Locate the cell with the specified text and output its (x, y) center coordinate. 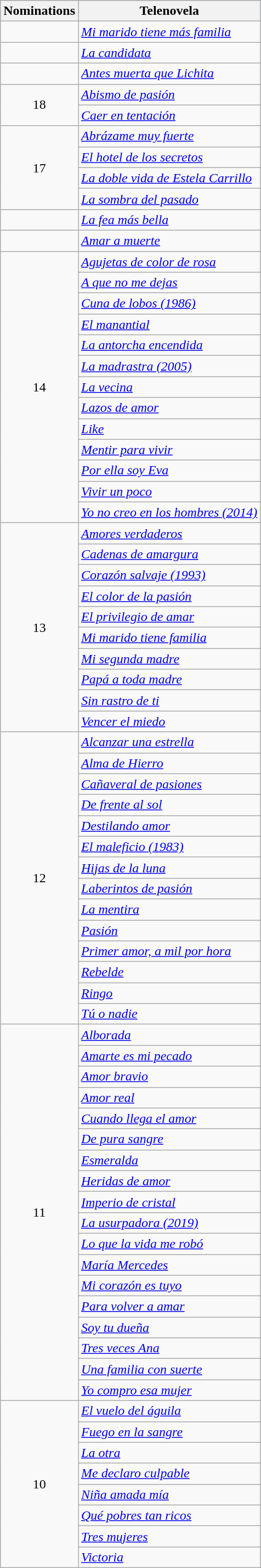
18 (39, 105)
La vecina (169, 387)
Qué pobres tan ricos (169, 1515)
Primer amor, a mil por hora (169, 951)
Alcanzar una estrella (169, 742)
Cadenas de amargura (169, 554)
Mi marido tiene familia (169, 638)
Mentir para vivir (169, 450)
Tres veces Ana (169, 1348)
Mi segunda madre (169, 659)
Sin rastro de ti (169, 701)
Mi corazón es tuyo (169, 1286)
Lazos de amor (169, 408)
Cuna de lobos (1986) (169, 304)
Tres mujeres (169, 1536)
Caer en tentación (169, 115)
13 (39, 627)
El vuelo del águila (169, 1411)
El maleficio (1983) (169, 847)
Vencer el miedo (169, 721)
Fuego en la sangre (169, 1432)
Imperio de cristal (169, 1202)
11 (39, 1212)
Telenovela (169, 11)
Yo no creo en los hombres (2014) (169, 512)
Victoria (169, 1557)
Vivir un poco (169, 491)
Amores verdaderos (169, 533)
Pasión (169, 931)
Destilando amor (169, 826)
Mi marido tiene más familia (169, 32)
Alma de Hierro (169, 763)
La usurpadora (2019) (169, 1223)
María Mercedes (169, 1264)
El manantial (169, 324)
De frente al sol (169, 805)
Ringo (169, 993)
10 (39, 1484)
Hijas de la luna (169, 867)
Like (169, 429)
Cuando llega el amor (169, 1118)
Heridas de amor (169, 1181)
La antorcha encendida (169, 345)
Laberintos de pasión (169, 888)
Nominations (39, 11)
El hotel de los secretos (169, 157)
Yo compro esa mujer (169, 1390)
Abrázame muy fuerte (169, 136)
La madrastra (2005) (169, 366)
12 (39, 878)
Por ella soy Eva (169, 471)
Lo que la vida me robó (169, 1244)
A que no me dejas (169, 283)
Abismo de pasión (169, 94)
Amar a muerte (169, 240)
Amarte es mi pecado (169, 1056)
La otra (169, 1453)
Esmeralda (169, 1160)
Antes muerta que Lichita (169, 74)
Amor bravio (169, 1077)
Papá a toda madre (169, 680)
Amor real (169, 1097)
Me declaro culpable (169, 1474)
14 (39, 388)
Agujetas de color de rosa (169, 262)
Rebelde (169, 972)
El color de la pasión (169, 596)
La fea más bella (169, 220)
17 (39, 167)
Cañaveral de pasiones (169, 784)
La sombra del pasado (169, 199)
Tú o nadie (169, 1014)
Para volver a amar (169, 1307)
Niña amada mía (169, 1494)
Una familia con suerte (169, 1369)
Alborada (169, 1035)
Soy tu dueña (169, 1328)
De pura sangre (169, 1139)
La doble vida de Estela Carrillo (169, 178)
Corazón salvaje (1993) (169, 575)
El privilegio de amar (169, 617)
La candidata (169, 53)
La mentira (169, 909)
